Return the [X, Y] coordinate for the center point of the cell that contains the specified text.  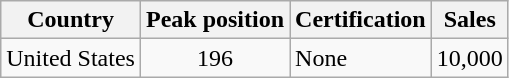
United States [71, 58]
Peak position [214, 20]
10,000 [470, 58]
None [361, 58]
Certification [361, 20]
196 [214, 58]
Sales [470, 20]
Country [71, 20]
